Return the (x, y) coordinate for the center point of the cell that contains the specified text.  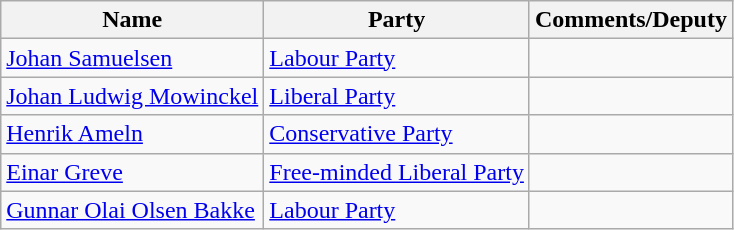
Henrik Ameln (132, 134)
Liberal Party (397, 96)
Gunnar Olai Olsen Bakke (132, 210)
Johan Ludwig Mowinckel (132, 96)
Comments/Deputy (630, 20)
Conservative Party (397, 134)
Name (132, 20)
Einar Greve (132, 172)
Free-minded Liberal Party (397, 172)
Party (397, 20)
Johan Samuelsen (132, 58)
